From the cell containing the given text, extract its center point as (x, y) coordinate. 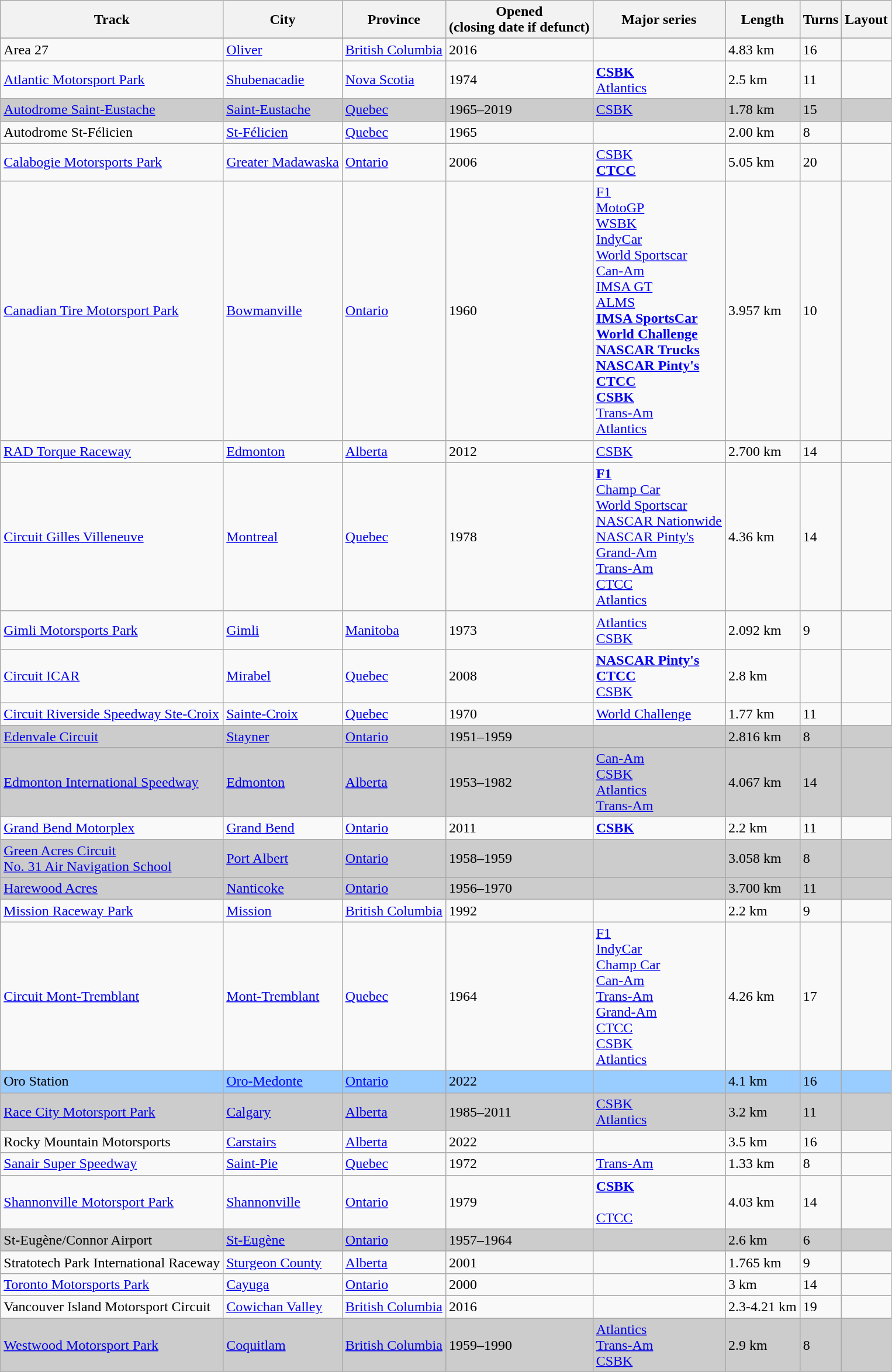
Race City Motorsport Park (112, 1112)
Saint-Eustache (283, 110)
Saint-Pie (283, 1164)
1979 (519, 1202)
Greater Madawaska (283, 163)
2.6 km (762, 1240)
2001 (519, 1262)
St-Eugène (283, 1240)
Circuit Mont-Tremblant (112, 996)
AtlanticsTrans-AmCSBK (659, 1345)
Nanticoke (283, 889)
Coquitlam (283, 1345)
NASCAR Pinty'sCTCCCSBK (659, 676)
Cowichan Valley (283, 1307)
Nova Scotia (394, 80)
Sanair Super Speedway (112, 1164)
Opened(closing date if defunct) (519, 20)
1978 (519, 537)
2.816 km (762, 736)
1972 (519, 1164)
2.3-4.21 km (762, 1307)
1965 (519, 132)
Oro-Medonte (283, 1081)
F1Champ CarWorld SportscarNASCAR NationwideNASCAR Pinty'sGrand-AmTrans-AmCTCCAtlantics (659, 537)
Area 27 (112, 50)
1.33 km (762, 1164)
World Challenge (659, 714)
2012 (519, 451)
1973 (519, 630)
City (283, 20)
Mirabel (283, 676)
Track (112, 20)
2.092 km (762, 630)
Autodrome Saint-Eustache (112, 110)
4.03 km (762, 1202)
Shannonville Motorsport Park (112, 1202)
Harewood Acres (112, 889)
Oro Station (112, 1081)
Can-AmCSBKAtlanticsTrans-Am (659, 782)
Sturgeon County (283, 1262)
1957–1964 (519, 1240)
Cayuga (283, 1284)
3.5 km (762, 1142)
3 km (762, 1284)
Edenvale Circuit (112, 736)
Circuit ICAR (112, 676)
1.765 km (762, 1262)
10 (821, 311)
1970 (519, 714)
Edmonton International Speedway (112, 782)
1985–2011 (519, 1112)
4.067 km (762, 782)
Circuit Gilles Villeneuve (112, 537)
Sainte-Croix (283, 714)
5.05 km (762, 163)
Calgary (283, 1112)
Grand Bend Motorplex (112, 828)
1965–2019 (519, 110)
2.700 km (762, 451)
1951–1959 (519, 736)
1992 (519, 911)
Province (394, 20)
AtlanticsCSBK (659, 630)
1974 (519, 80)
Shannonville (283, 1202)
Layout (866, 20)
1959–1990 (519, 1345)
Bowmanville (283, 311)
2.00 km (762, 132)
2.5 km (762, 80)
2.9 km (762, 1345)
St-Eugène/Connor Airport (112, 1240)
Major series (659, 20)
Canadian Tire Motorsport Park (112, 311)
Gimli (283, 630)
1.77 km (762, 714)
Stratotech Park International Raceway (112, 1262)
Shubenacadie (283, 80)
4.36 km (762, 537)
1958–1959 (519, 858)
Mission Raceway Park (112, 911)
Trans-Am (659, 1164)
Toronto Motorsports Park (112, 1284)
Manitoba (394, 630)
Green Acres CircuitNo. 31 Air Navigation School (112, 858)
2006 (519, 163)
Calabogie Motorsports Park (112, 163)
Vancouver Island Motorsport Circuit (112, 1307)
4.26 km (762, 996)
3.2 km (762, 1112)
1953–1982 (519, 782)
2008 (519, 676)
2.8 km (762, 676)
6 (821, 1240)
Carstairs (283, 1142)
1960 (519, 311)
Mont-Tremblant (283, 996)
3.700 km (762, 889)
19 (821, 1307)
Grand Bend (283, 828)
4.83 km (762, 50)
Turns (821, 20)
2011 (519, 828)
2000 (519, 1284)
Length (762, 20)
1964 (519, 996)
Rocky Mountain Motorsports (112, 1142)
Oliver (283, 50)
Westwood Motorsport Park (112, 1345)
Gimli Motorsports Park (112, 630)
4.1 km (762, 1081)
Autodrome St-Félicien (112, 132)
Mission (283, 911)
15 (821, 110)
Circuit Riverside Speedway Ste-Croix (112, 714)
1.78 km (762, 110)
3.957 km (762, 311)
Atlantic Motorsport Park (112, 80)
RAD Torque Raceway (112, 451)
F1IndyCarChamp CarCan-AmTrans-AmGrand-AmCTCCCSBKAtlantics (659, 996)
1956–1970 (519, 889)
20 (821, 163)
F1MotoGPWSBKIndyCarWorld SportscarCan-AmIMSA GTALMSIMSA SportsCarWorld ChallengeNASCAR TrucksNASCAR Pinty'sCTCCCSBKTrans-AmAtlantics (659, 311)
Montreal (283, 537)
Port Albert (283, 858)
17 (821, 996)
3.058 km (762, 858)
St-Félicien (283, 132)
Stayner (283, 736)
